Return (X, Y) of the center of cell containing provided text 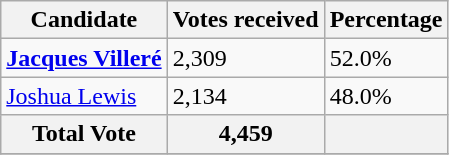
Percentage (386, 20)
Joshua Lewis (84, 96)
4,459 (246, 134)
Jacques Villeré (84, 58)
2,134 (246, 96)
Total Vote (84, 134)
48.0% (386, 96)
Candidate (84, 20)
52.0% (386, 58)
Votes received (246, 20)
2,309 (246, 58)
